Find where the given text appears and provide that cell's center as [x, y] coordinate. 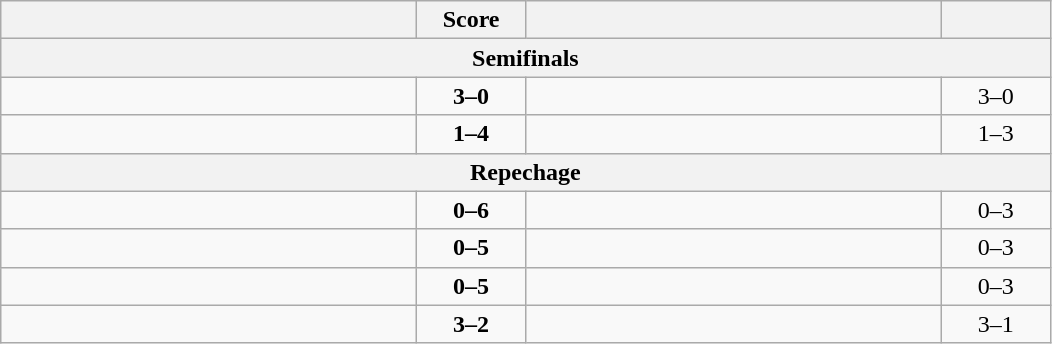
1–3 [996, 134]
Semifinals [526, 58]
1–4 [472, 134]
0–6 [472, 210]
Repechage [526, 172]
3–2 [472, 324]
3–1 [996, 324]
Score [472, 20]
